Extract the (X, Y) coordinate from the center of the cell holding the provided text.  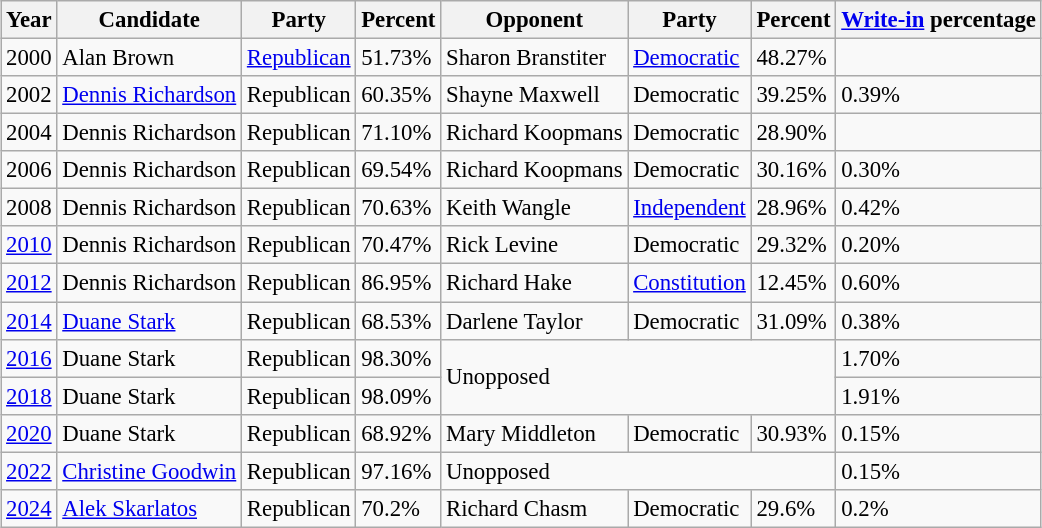
2020 (29, 433)
Richard Hake (534, 283)
68.92% (398, 433)
Keith Wangle (534, 208)
Sharon Branstiter (534, 57)
0.60% (938, 283)
2014 (29, 321)
2022 (29, 471)
0.42% (938, 208)
2024 (29, 508)
69.54% (398, 170)
Independent (690, 208)
70.2% (398, 508)
28.90% (794, 133)
0.2% (938, 508)
0.39% (938, 95)
30.16% (794, 170)
Constitution (690, 283)
0.38% (938, 321)
Candidate (150, 20)
Alan Brown (150, 57)
98.09% (398, 396)
0.30% (938, 170)
2010 (29, 245)
12.45% (794, 283)
70.47% (398, 245)
98.30% (398, 358)
Mary Middleton (534, 433)
48.27% (794, 57)
2004 (29, 133)
Rick Levine (534, 245)
2002 (29, 95)
2016 (29, 358)
Alek Skarlatos (150, 508)
28.96% (794, 208)
29.6% (794, 508)
2000 (29, 57)
Write-in percentage (938, 20)
Christine Goodwin (150, 471)
70.63% (398, 208)
71.10% (398, 133)
31.09% (794, 321)
51.73% (398, 57)
Richard Chasm (534, 508)
Opponent (534, 20)
2012 (29, 283)
68.53% (398, 321)
Darlene Taylor (534, 321)
Shayne Maxwell (534, 95)
2008 (29, 208)
1.91% (938, 396)
60.35% (398, 95)
97.16% (398, 471)
2006 (29, 170)
1.70% (938, 358)
0.20% (938, 245)
39.25% (794, 95)
86.95% (398, 283)
2018 (29, 396)
29.32% (794, 245)
Year (29, 20)
30.93% (794, 433)
